Scan for the cell matching the given text and deliver its (X, Y) coordinate at center. 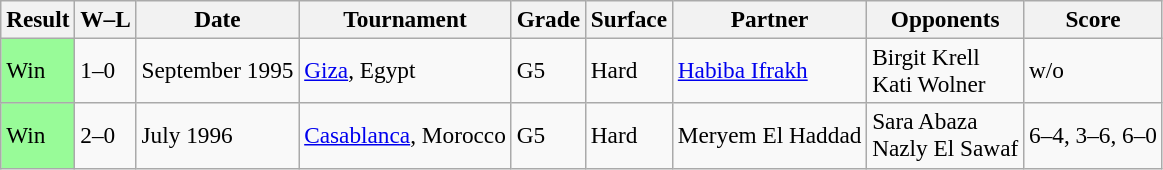
W–L (106, 19)
Partner (769, 19)
Casablanca, Morocco (405, 136)
Tournament (405, 19)
Birgit Krell Kati Wolner (946, 70)
Opponents (946, 19)
Habiba Ifrakh (769, 70)
Grade (548, 19)
1–0 (106, 70)
Surface (628, 19)
September 1995 (218, 70)
July 1996 (218, 136)
Result (38, 19)
Sara Abaza Nazly El Sawaf (946, 136)
Meryem El Haddad (769, 136)
Date (218, 19)
Score (1094, 19)
Giza, Egypt (405, 70)
2–0 (106, 136)
w/o (1094, 70)
6–4, 3–6, 6–0 (1094, 136)
